Identify which cell holds the provided text, then report its [x, y] central coordinate. 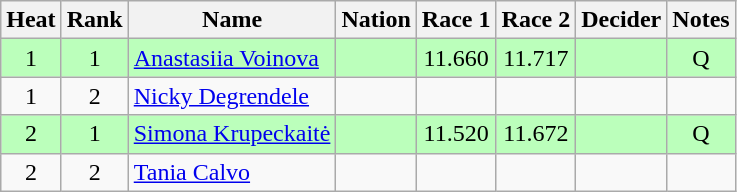
Decider [622, 20]
Name [232, 20]
Nation [376, 20]
Rank [94, 20]
11.717 [536, 58]
Heat [31, 20]
Nicky Degrendele [232, 96]
11.672 [536, 134]
Race 1 [456, 20]
11.660 [456, 58]
Tania Calvo [232, 172]
Notes [701, 20]
Race 2 [536, 20]
11.520 [456, 134]
Simona Krupeckaitė [232, 134]
Anastasiia Voinova [232, 58]
